Output the (x, y) coordinate of the center of the cell containing the given text.  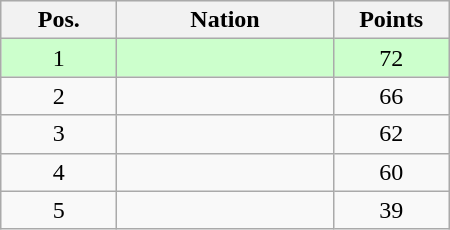
5 (59, 210)
4 (59, 172)
66 (391, 96)
Pos. (59, 20)
Nation (225, 20)
Points (391, 20)
72 (391, 58)
60 (391, 172)
62 (391, 134)
39 (391, 210)
1 (59, 58)
2 (59, 96)
3 (59, 134)
